Return (X, Y) of the center of cell containing provided text 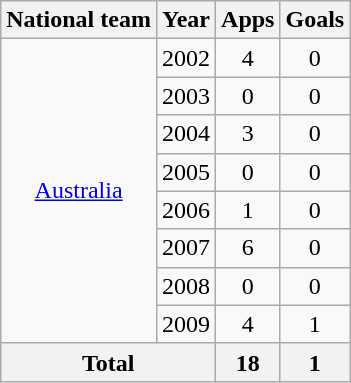
Year (186, 20)
Total (108, 362)
2006 (186, 210)
Apps (248, 20)
18 (248, 362)
2008 (186, 286)
Goals (315, 20)
6 (248, 248)
2005 (186, 172)
National team (79, 20)
Australia (79, 191)
2009 (186, 324)
2004 (186, 134)
2003 (186, 96)
3 (248, 134)
2002 (186, 58)
2007 (186, 248)
